For the text-containing cell, return its midpoint in (X, Y) coordinate format. 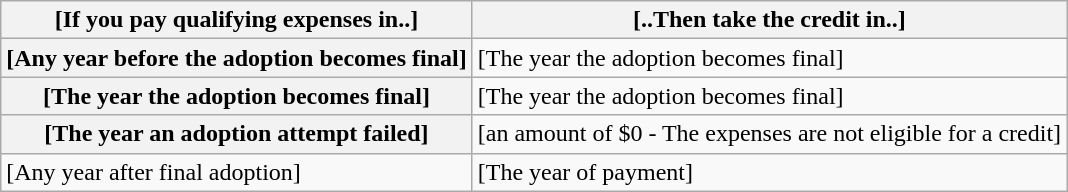
[If you pay qualifying expenses in..] (236, 20)
[The year an adoption attempt failed] (236, 134)
[The year of payment] (769, 172)
[..Then take the credit in..] (769, 20)
[Any year after final adoption] (236, 172)
[an amount of $0 - The expenses are not eligible for a credit] (769, 134)
[Any year before the adoption becomes final] (236, 58)
